Detect which cell encompasses the target text, then output its [x, y] center coordinate. 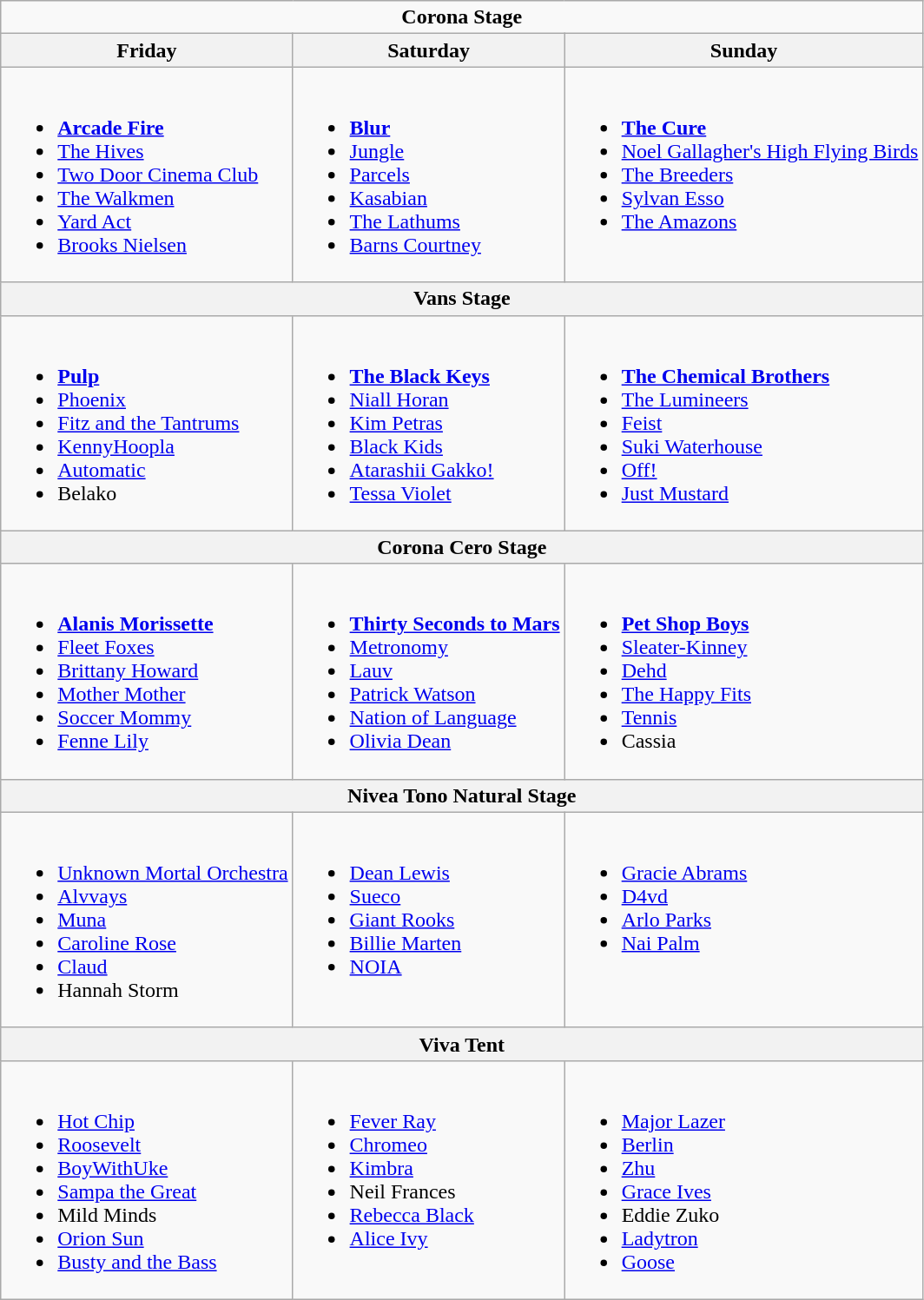
Major LazerBerlinZhuGrace IvesEddie ZukoLadytronGoose [743, 1179]
Viva Tent [462, 1044]
The Black KeysNiall HoranKim PetrasBlack KidsAtarashii Gakko!Tessa Violet [429, 423]
Friday [147, 50]
Alanis MorissetteFleet FoxesBrittany HowardMother MotherSoccer MommyFenne Lily [147, 671]
Gracie AbramsD4vdArlo ParksNai Palm [743, 920]
Vans Stage [462, 299]
Nivea Tono Natural Stage [462, 795]
BlurJungleParcelsKasabianThe LathumsBarns Courtney [429, 175]
The CureNoel Gallagher's High Flying BirdsThe BreedersSylvan EssoThe Amazons [743, 175]
Thirty Seconds to MarsMetronomyLauvPatrick WatsonNation of LanguageOlivia Dean [429, 671]
The Chemical BrothersThe LumineersFeistSuki WaterhouseOff!Just Mustard [743, 423]
Hot ChipRooseveltBoyWithUkeSampa the GreatMild MindsOrion SunBusty and the Bass [147, 1179]
Pet Shop BoysSleater-KinneyDehdThe Happy FitsTennisCassia [743, 671]
Fever RayChromeoKimbraNeil FrancesRebecca BlackAlice Ivy [429, 1179]
Corona Cero Stage [462, 547]
Unknown Mortal OrchestraAlvvaysMunaCaroline RoseClaudHannah Storm [147, 920]
Dean LewisSuecoGiant RooksBillie MartenNOIA [429, 920]
Arcade FireThe HivesTwo Door Cinema ClubThe WalkmenYard ActBrooks Nielsen [147, 175]
PulpPhoenixFitz and the TantrumsKennyHooplaAutomaticBelako [147, 423]
Saturday [429, 50]
Corona Stage [462, 17]
Sunday [743, 50]
